Detect which cell encompasses the target text, then output its [x, y] center coordinate. 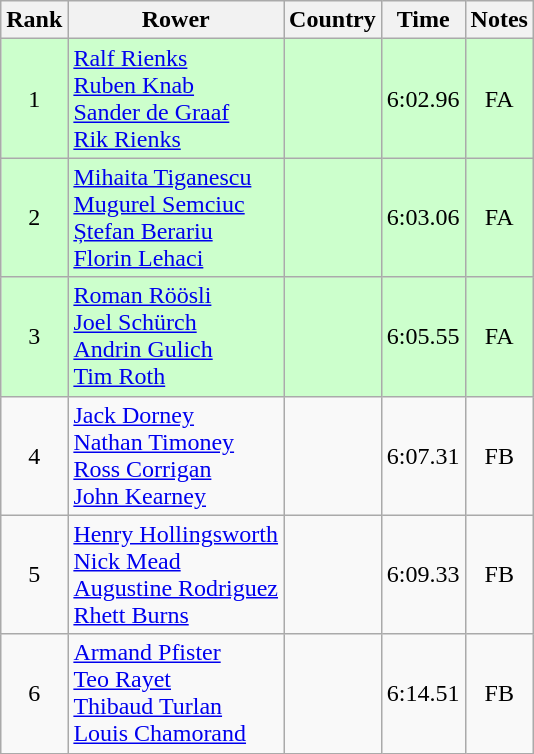
3 [34, 336]
Armand PfisterTeo RayetThibaud TurlanLouis Chamorand [176, 694]
4 [34, 456]
Ralf RienksRuben KnabSander de GraafRik Rienks [176, 98]
6:14.51 [423, 694]
6 [34, 694]
6:05.55 [423, 336]
Rank [34, 20]
6:07.31 [423, 456]
2 [34, 218]
6:03.06 [423, 218]
Time [423, 20]
1 [34, 98]
Mihaita TiganescuMugurel SemciucȘtefan BerariuFlorin Lehaci [176, 218]
5 [34, 574]
Notes [499, 20]
Henry HollingsworthNick MeadAugustine RodriguezRhett Burns [176, 574]
Country [333, 20]
Rower [176, 20]
6:09.33 [423, 574]
Roman RöösliJoel SchürchAndrin GulichTim Roth [176, 336]
Jack DorneyNathan TimoneyRoss CorriganJohn Kearney [176, 456]
6:02.96 [423, 98]
